For the text-containing cell, return its midpoint in (x, y) coordinate format. 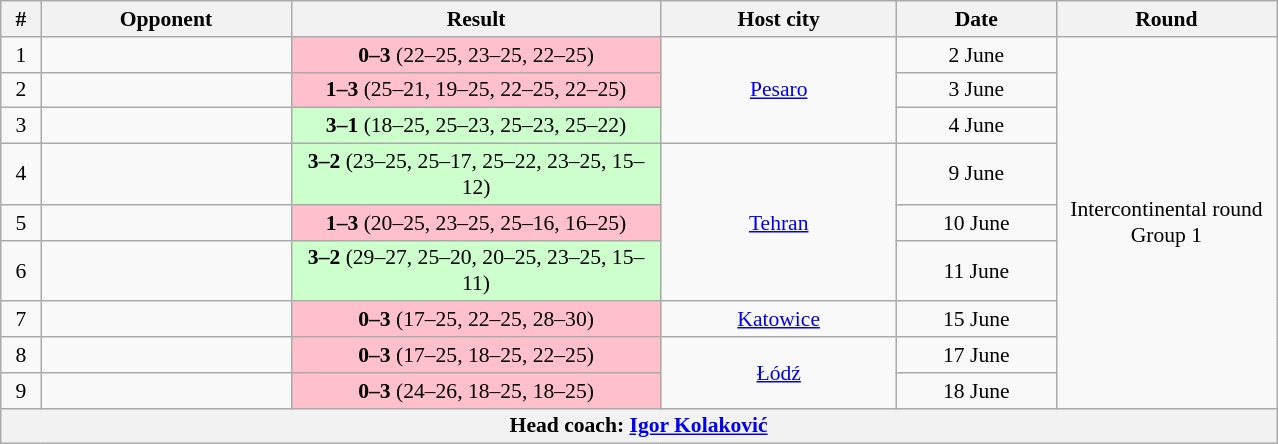
Result (476, 19)
Head coach: Igor Kolaković (639, 426)
4 (21, 174)
3 June (976, 90)
Intercontinental roundGroup 1 (1166, 223)
0–3 (17–25, 22–25, 28–30) (476, 320)
5 (21, 223)
3–2 (23–25, 25–17, 25–22, 23–25, 15–12) (476, 174)
3–1 (18–25, 25–23, 25–23, 25–22) (476, 126)
2 June (976, 55)
0–3 (24–26, 18–25, 18–25) (476, 391)
1–3 (25–21, 19–25, 22–25, 22–25) (476, 90)
Host city (778, 19)
18 June (976, 391)
7 (21, 320)
Katowice (778, 320)
9 June (976, 174)
# (21, 19)
4 June (976, 126)
Opponent (166, 19)
Date (976, 19)
3 (21, 126)
0–3 (17–25, 18–25, 22–25) (476, 355)
10 June (976, 223)
0–3 (22–25, 23–25, 22–25) (476, 55)
Pesaro (778, 90)
Łódź (778, 372)
6 (21, 270)
11 June (976, 270)
Tehran (778, 223)
8 (21, 355)
15 June (976, 320)
2 (21, 90)
9 (21, 391)
17 June (976, 355)
Round (1166, 19)
1 (21, 55)
3–2 (29–27, 25–20, 20–25, 23–25, 15–11) (476, 270)
1–3 (20–25, 23–25, 25–16, 16–25) (476, 223)
